Extract the (X, Y) coordinate from the center of the cell holding the provided text.  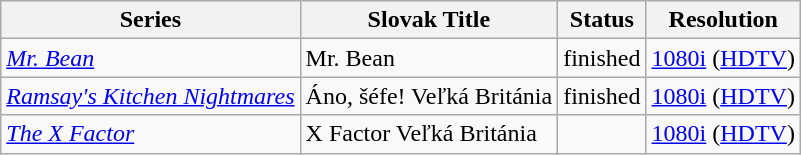
X Factor Veľká Británia (429, 134)
Ramsay's Kitchen Nightmares (150, 96)
Slovak Title (429, 20)
Resolution (723, 20)
Series (150, 20)
Status (602, 20)
Áno, šéfe! Veľká Británia (429, 96)
The X Factor (150, 134)
